Return (X, Y) of the center of cell containing provided text 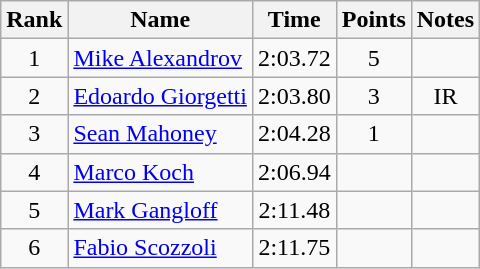
Mark Gangloff (160, 210)
Points (374, 20)
Notes (445, 20)
Mike Alexandrov (160, 58)
2:03.72 (294, 58)
IR (445, 96)
2:06.94 (294, 172)
Time (294, 20)
2:03.80 (294, 96)
2:11.48 (294, 210)
Marco Koch (160, 172)
Sean Mahoney (160, 134)
2:04.28 (294, 134)
4 (34, 172)
6 (34, 248)
Fabio Scozzoli (160, 248)
Rank (34, 20)
Name (160, 20)
Edoardo Giorgetti (160, 96)
2 (34, 96)
2:11.75 (294, 248)
